From the cell containing the given text, extract its center point as [X, Y] coordinate. 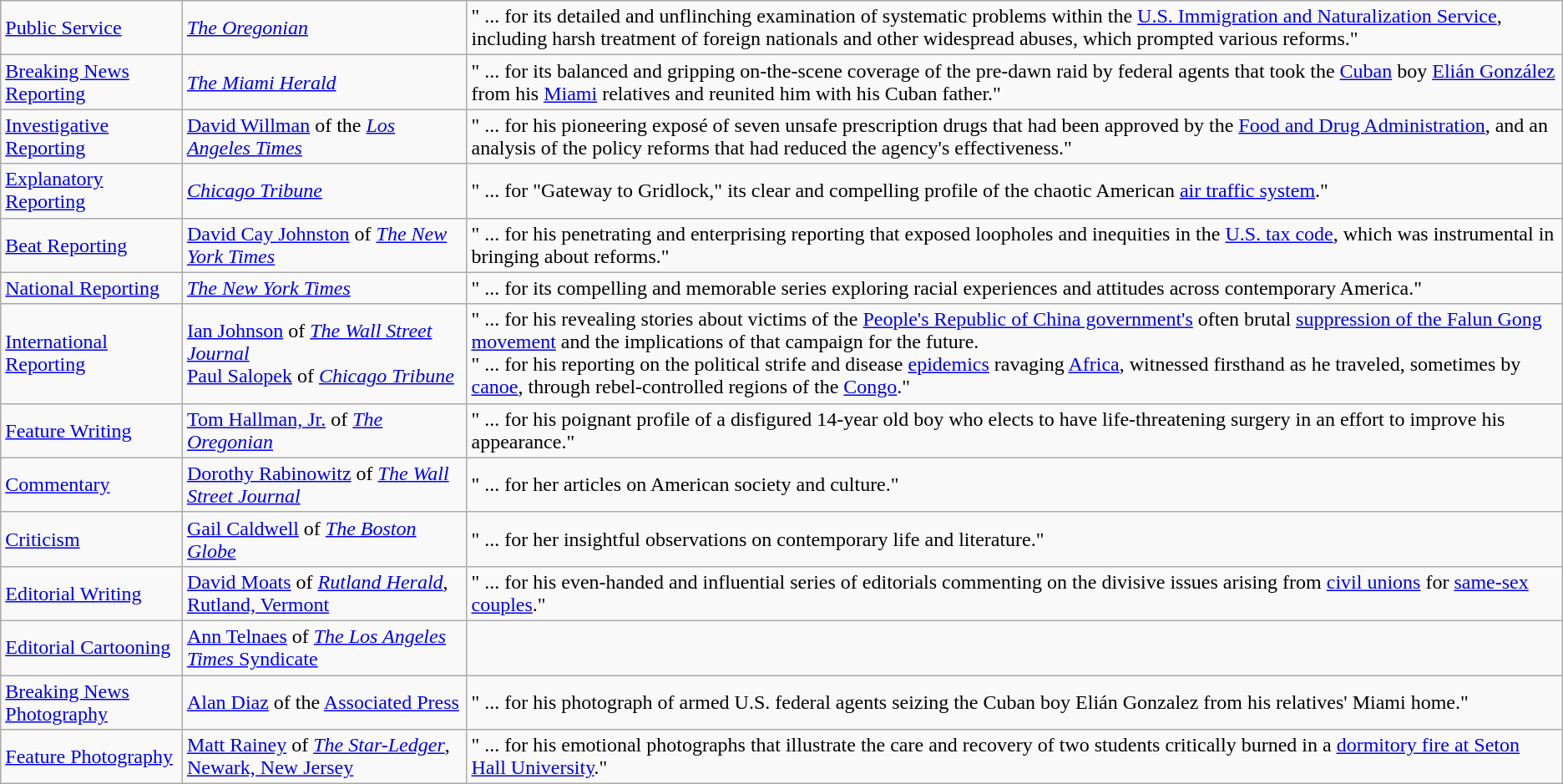
" ... for her insightful observations on contemporary life and literature." [1014, 539]
Ian Johnson of The Wall Street JournalPaul Salopek of Chicago Tribune [324, 354]
Breaking News Photography [92, 701]
Editorial Cartooning [92, 648]
Feature Photography [92, 756]
International Reporting [92, 354]
David Cay Johnston of The New York Times [324, 245]
Chicago Tribune [324, 190]
Criticism [92, 539]
" ... for her articles on American society and culture." [1014, 484]
David Moats of Rutland Herald, Rutland, Vermont [324, 593]
Matt Rainey of The Star-Ledger, Newark, New Jersey [324, 756]
Breaking News Reporting [92, 82]
Commentary [92, 484]
Feature Writing [92, 431]
Gail Caldwell of The Boston Globe [324, 539]
" ... for "Gateway to Gridlock," its clear and compelling profile of the chaotic American air traffic system." [1014, 190]
The Miami Herald [324, 82]
" ... for his poignant profile of a disfigured 14-year old boy who elects to have life-threatening surgery in an effort to improve his appearance." [1014, 431]
David Willman of the Los Angeles Times [324, 137]
" ... for his even-handed and influential series of editorials commenting on the divisive issues arising from civil unions for same-sex couples." [1014, 593]
Dorothy Rabinowitz of The Wall Street Journal [324, 484]
The New York Times [324, 288]
Editorial Writing [92, 593]
Public Service [92, 28]
Beat Reporting [92, 245]
Investigative Reporting [92, 137]
Alan Diaz of the Associated Press [324, 701]
Explanatory Reporting [92, 190]
National Reporting [92, 288]
" ... for his photograph of armed U.S. federal agents seizing the Cuban boy Elián Gonzalez from his relatives' Miami home." [1014, 701]
" ... for its compelling and memorable series exploring racial experiences and attitudes across contemporary America." [1014, 288]
Ann Telnaes of The Los Angeles Times Syndicate [324, 648]
The Oregonian [324, 28]
Tom Hallman, Jr. of The Oregonian [324, 431]
